For the text-containing cell, return its midpoint in [X, Y] coordinate format. 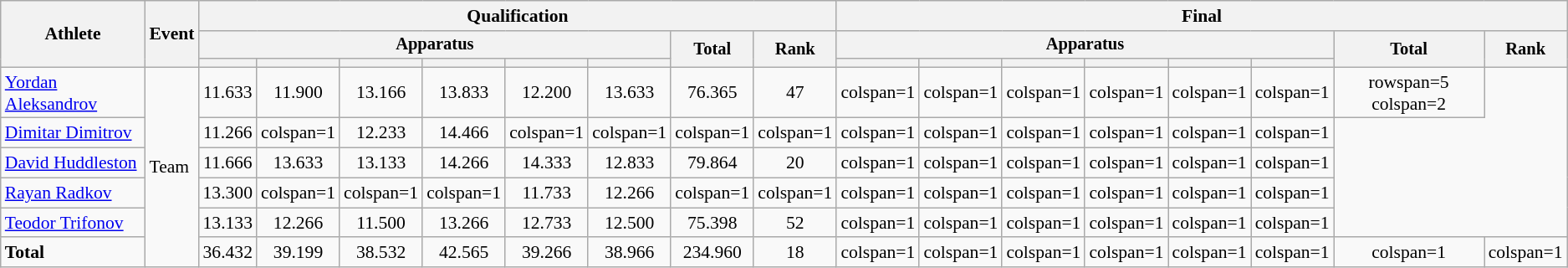
14.466 [463, 133]
Event [171, 33]
11.666 [227, 163]
12.833 [629, 163]
14.333 [547, 163]
13.833 [463, 92]
David Huddleston [74, 163]
Athlete [74, 33]
11.900 [298, 92]
Qualification [518, 16]
12.200 [547, 92]
42.565 [463, 253]
38.966 [629, 253]
Final [1201, 16]
rowspan=5 colspan=2 [1409, 92]
39.199 [298, 253]
47 [794, 92]
Team [171, 167]
18 [794, 253]
20 [794, 163]
13.300 [227, 193]
Rayan Radkov [74, 193]
Teodor Trifonov [74, 223]
12.500 [629, 223]
12.233 [381, 133]
Dimitar Dimitrov [74, 133]
52 [794, 223]
Yordan Aleksandrov [74, 92]
13.166 [381, 92]
13.266 [463, 223]
36.432 [227, 253]
11.633 [227, 92]
38.532 [381, 253]
14.266 [463, 163]
234.960 [712, 253]
11.500 [381, 223]
76.365 [712, 92]
39.266 [547, 253]
75.398 [712, 223]
79.864 [712, 163]
11.266 [227, 133]
11.733 [547, 193]
12.733 [547, 223]
